Find where the given text appears and provide that cell's center as (x, y) coordinate. 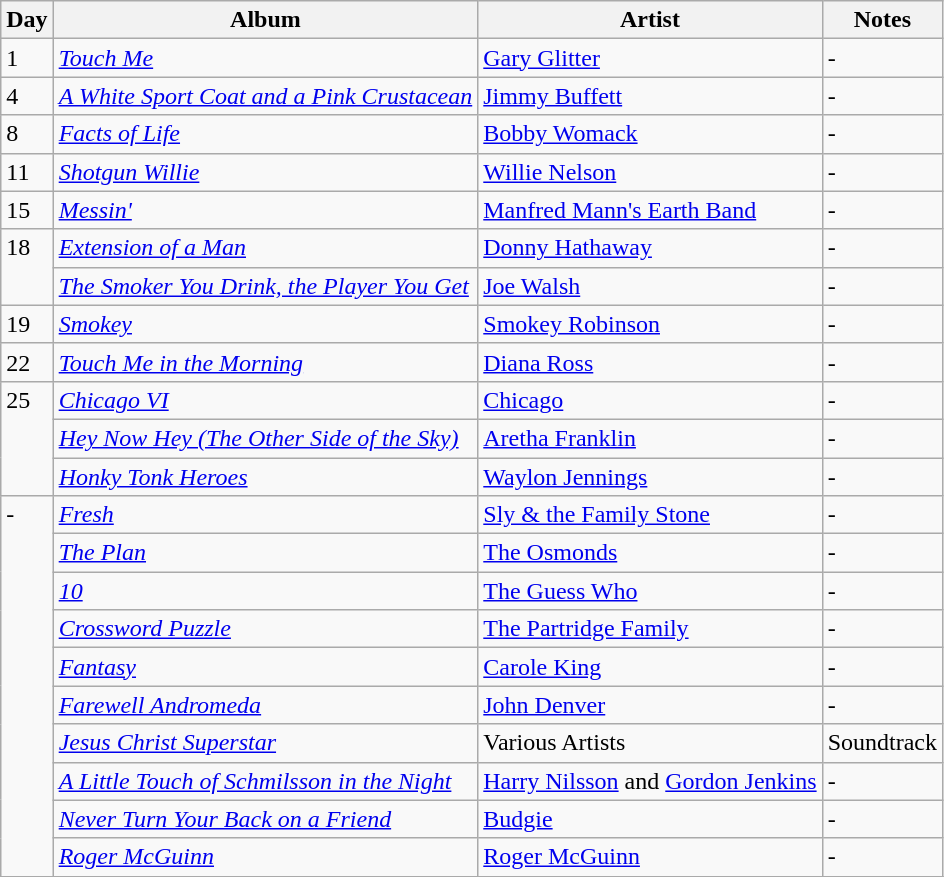
The Guess Who (650, 591)
Smokey Robinson (650, 324)
Soundtrack (882, 743)
A White Sport Coat and a Pink Crustacean (266, 96)
Aretha Franklin (650, 438)
Carole King (650, 667)
Sly & the Family Stone (650, 515)
Touch Me in the Morning (266, 362)
John Denver (650, 705)
4 (27, 96)
10 (266, 591)
Jesus Christ Superstar (266, 743)
Farewell Andromeda (266, 705)
A Little Touch of Schmilsson in the Night (266, 781)
Shotgun Willie (266, 172)
Donny Hathaway (650, 248)
Extension of a Man (266, 248)
Diana Ross (650, 362)
The Smoker You Drink, the Player You Get (266, 286)
Hey Now Hey (The Other Side of the Sky) (266, 438)
Bobby Womack (650, 134)
25 (27, 438)
Smokey (266, 324)
Notes (882, 20)
Harry Nilsson and Gordon Jenkins (650, 781)
Never Turn Your Back on a Friend (266, 819)
Gary Glitter (650, 58)
Honky Tonk Heroes (266, 477)
Budgie (650, 819)
Joe Walsh (650, 286)
The Plan (266, 553)
8 (27, 134)
The Partridge Family (650, 629)
Crossword Puzzle (266, 629)
18 (27, 267)
Willie Nelson (650, 172)
Chicago (650, 400)
1 (27, 58)
15 (27, 210)
The Osmonds (650, 553)
Manfred Mann's Earth Band (650, 210)
Fantasy (266, 667)
Various Artists (650, 743)
Artist (650, 20)
Day (27, 20)
Album (266, 20)
11 (27, 172)
Waylon Jennings (650, 477)
Facts of Life (266, 134)
Messin' (266, 210)
Touch Me (266, 58)
Fresh (266, 515)
19 (27, 324)
Jimmy Buffett (650, 96)
Chicago VI (266, 400)
22 (27, 362)
